Output the [X, Y] coordinate of the center of the cell containing the given text.  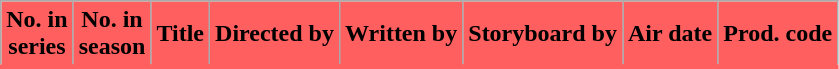
Written by [400, 34]
Directed by [275, 34]
Title [180, 34]
Prod. code [778, 34]
No. inseason [112, 34]
No. inseries [37, 34]
Storyboard by [543, 34]
Air date [670, 34]
